Provide the [x, y] coordinate of the cell's center where the given text is located.  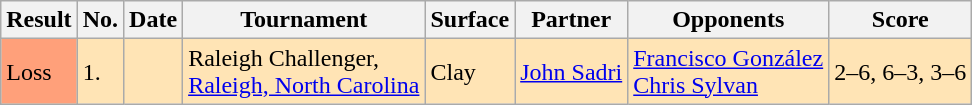
Clay [470, 72]
Francisco González Chris Sylvan [728, 72]
Result [39, 20]
Raleigh Challenger,Raleigh, North Carolina [304, 72]
Surface [470, 20]
John Sadri [572, 72]
Partner [572, 20]
1. [100, 72]
No. [100, 20]
2–6, 6–3, 3–6 [900, 72]
Score [900, 20]
Opponents [728, 20]
Loss [39, 72]
Tournament [304, 20]
Date [154, 20]
